Provide the [x, y] coordinate of the cell's center where the given text is located.  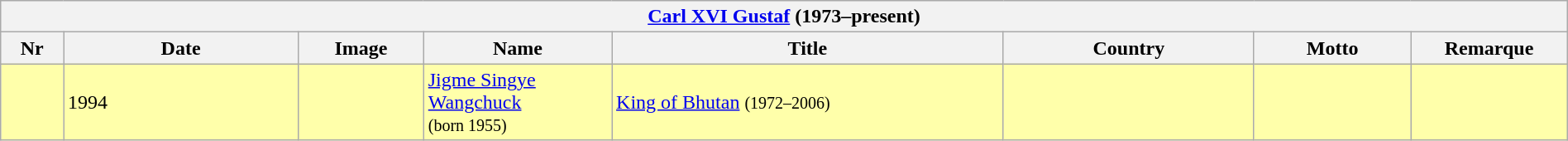
Motto [1331, 48]
Date [181, 48]
Title [808, 48]
Nr [32, 48]
Image [361, 48]
1994 [181, 102]
Remarque [1489, 48]
Carl XVI Gustaf (1973–present) [784, 17]
Country [1128, 48]
Jigme Singye Wangchuck(born 1955) [518, 102]
Name [518, 48]
King of Bhutan (1972–2006) [808, 102]
